Find where the given text appears and provide that cell's center as [X, Y] coordinate. 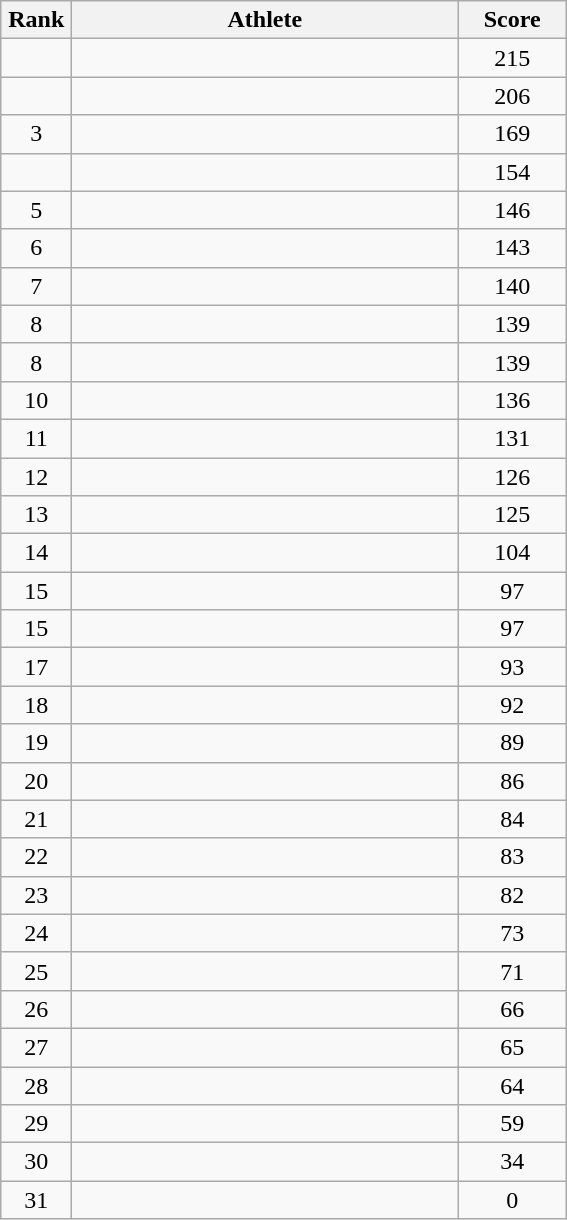
206 [512, 96]
23 [36, 895]
29 [36, 1124]
146 [512, 210]
131 [512, 438]
27 [36, 1047]
20 [36, 781]
89 [512, 743]
66 [512, 1009]
26 [36, 1009]
84 [512, 819]
86 [512, 781]
25 [36, 971]
12 [36, 477]
6 [36, 248]
7 [36, 286]
24 [36, 933]
143 [512, 248]
154 [512, 172]
104 [512, 553]
140 [512, 286]
71 [512, 971]
5 [36, 210]
34 [512, 1162]
126 [512, 477]
82 [512, 895]
17 [36, 667]
31 [36, 1200]
14 [36, 553]
92 [512, 705]
18 [36, 705]
64 [512, 1085]
10 [36, 400]
22 [36, 857]
83 [512, 857]
0 [512, 1200]
11 [36, 438]
73 [512, 933]
3 [36, 134]
65 [512, 1047]
28 [36, 1085]
Score [512, 20]
59 [512, 1124]
Rank [36, 20]
19 [36, 743]
93 [512, 667]
Athlete [265, 20]
169 [512, 134]
21 [36, 819]
215 [512, 58]
30 [36, 1162]
13 [36, 515]
136 [512, 400]
125 [512, 515]
